Provide the [X, Y] coordinate of the cell's center where the given text is located.  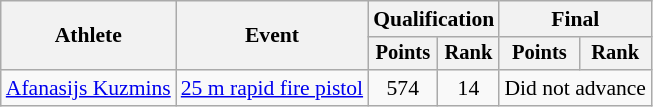
Event [272, 36]
14 [468, 88]
Athlete [88, 36]
Final [575, 19]
Afanasijs Kuzmins [88, 88]
Did not advance [575, 88]
Qualification [434, 19]
25 m rapid fire pistol [272, 88]
574 [402, 88]
